Determine the [X, Y] coordinate at the center of the cell enclosing the given text.  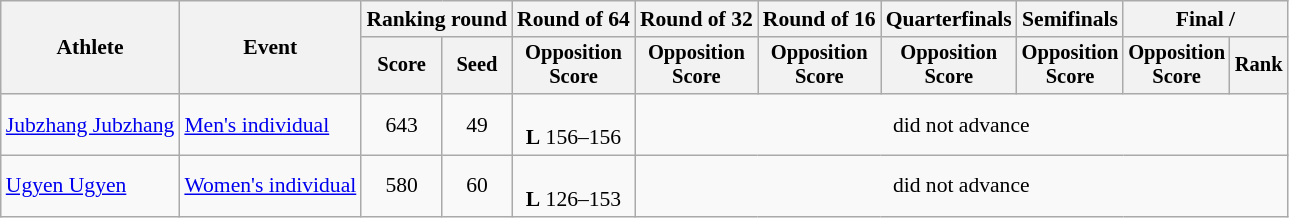
L 126–153 [574, 186]
L 156–156 [574, 124]
Ranking round [436, 19]
Score [402, 66]
60 [477, 186]
Semifinals [1070, 19]
Round of 32 [696, 19]
Round of 64 [574, 19]
Athlete [90, 48]
643 [402, 124]
Quarterfinals [949, 19]
49 [477, 124]
Men's individual [270, 124]
Rank [1259, 66]
Women's individual [270, 186]
580 [402, 186]
Seed [477, 66]
Event [270, 48]
Round of 16 [820, 19]
Final / [1205, 19]
Ugyen Ugyen [90, 186]
Jubzhang Jubzhang [90, 124]
